Pinpoint the cell where the given text exists, returning its (X, Y) midpoint coordinate. 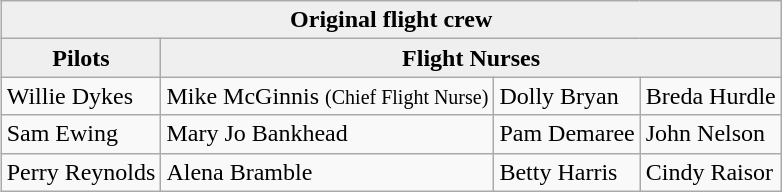
John Nelson (710, 134)
Pilots (81, 58)
Perry Reynolds (81, 172)
Mike McGinnis (Chief Flight Nurse) (328, 96)
Sam Ewing (81, 134)
Alena Bramble (328, 172)
Mary Jo Bankhead (328, 134)
Flight Nurses (471, 58)
Cindy Raisor (710, 172)
Betty Harris (567, 172)
Original flight crew (391, 20)
Pam Demaree (567, 134)
Willie Dykes (81, 96)
Breda Hurdle (710, 96)
Dolly Bryan (567, 96)
